Capture the cell that displays the provided text and extract its [x, y] central coordinate. 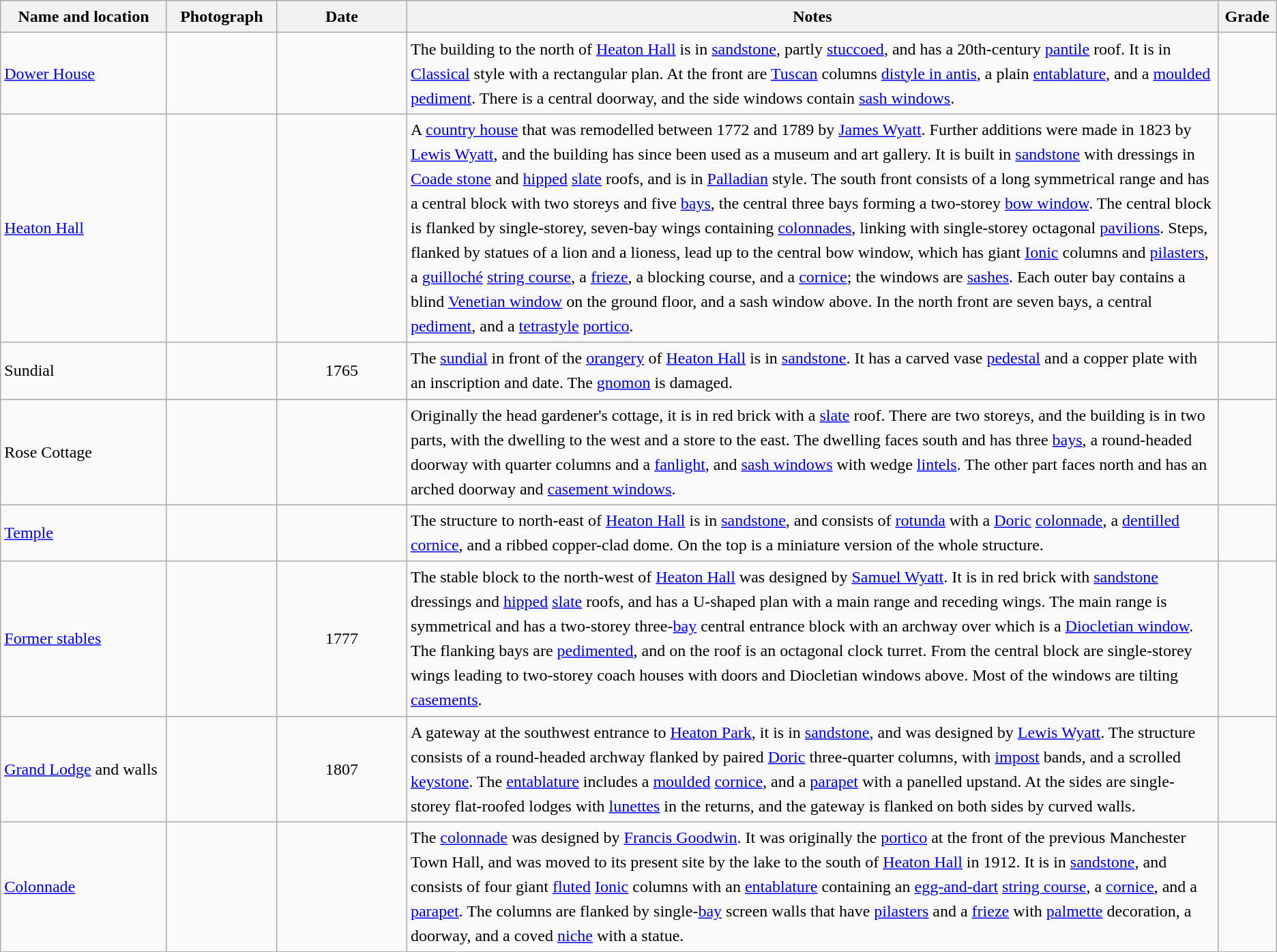
1807 [341, 769]
Photograph [221, 16]
Grade [1247, 16]
Rose Cottage [84, 451]
Dower House [84, 74]
Colonnade [84, 887]
Date [341, 16]
Sundial [84, 371]
1777 [341, 638]
Heaton Hall [84, 228]
Grand Lodge and walls [84, 769]
Notes [812, 16]
Temple [84, 533]
1765 [341, 371]
Former stables [84, 638]
Name and location [84, 16]
